Determine the [x, y] coordinate at the center of the cell enclosing the given text.  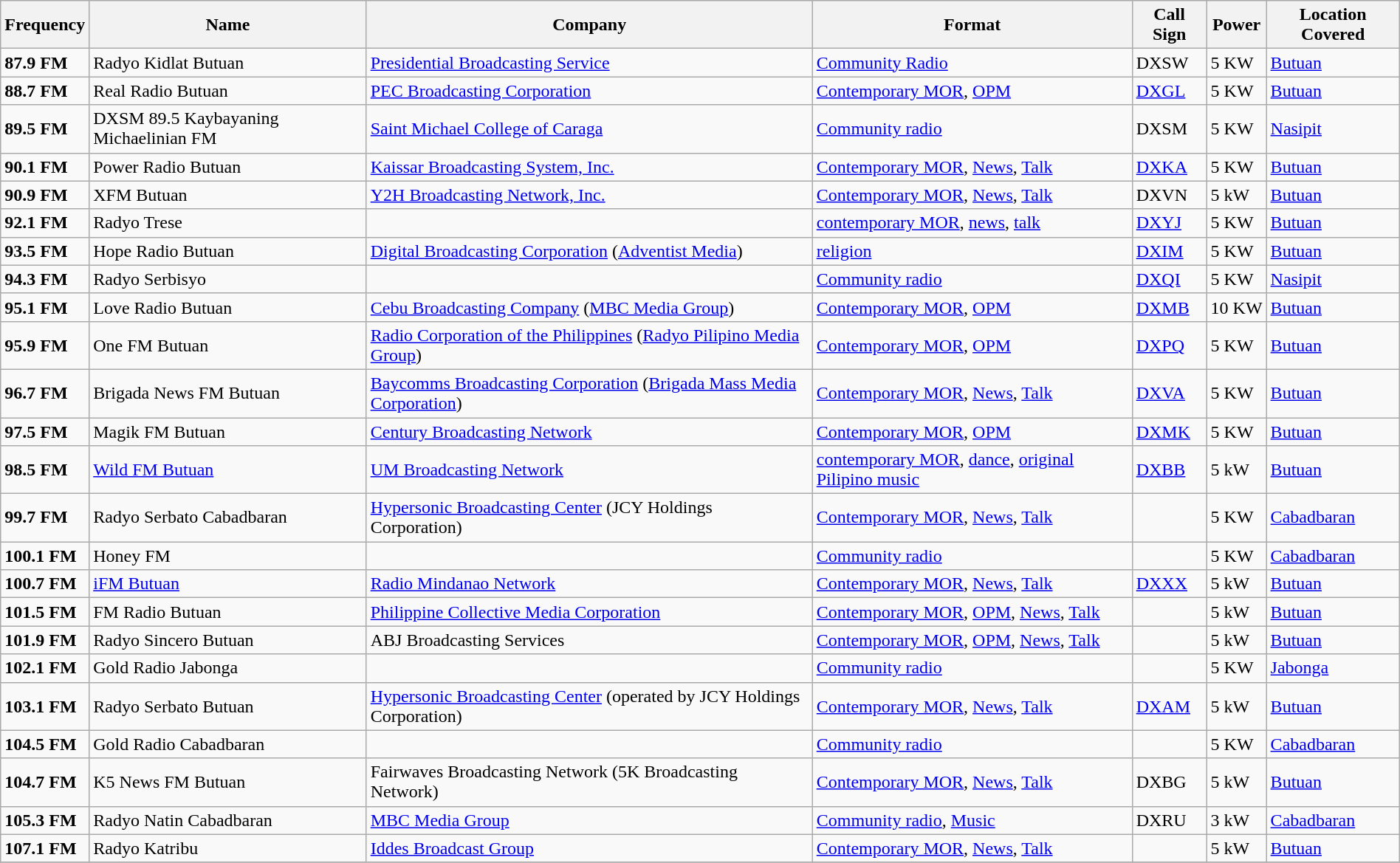
Radyo Serbato Cabadbaran [227, 518]
107.1 FM [45, 848]
DXIM [1170, 251]
104.7 FM [45, 783]
DXMK [1170, 432]
PEC Broadcasting Corporation [589, 91]
DXAM [1170, 706]
UM Broadcasting Network [589, 470]
DXBG [1170, 783]
101.5 FM [45, 612]
contemporary MOR, dance, original Pilipino music [972, 470]
88.7 FM [45, 91]
Hope Radio Butuan [227, 251]
Radyo Serbisyo [227, 279]
DXSM 89.5 Kaybayaning Michaelinian FM [227, 128]
DXQI [1170, 279]
87.9 FM [45, 63]
Radyo Sincero Butuan [227, 640]
105.3 FM [45, 820]
ABJ Broadcasting Services [589, 640]
Wild FM Butuan [227, 470]
Hypersonic Broadcasting Center (operated by JCY Holdings Corporation) [589, 706]
DXPQ [1170, 345]
90.1 FM [45, 167]
Hypersonic Broadcasting Center (JCY Holdings Corporation) [589, 518]
Radio Mindanao Network [589, 584]
101.9 FM [45, 640]
K5 News FM Butuan [227, 783]
Radyo Natin Cabadbaran [227, 820]
Digital Broadcasting Corporation (Adventist Media) [589, 251]
95.1 FM [45, 307]
Kaissar Broadcasting System, Inc. [589, 167]
DXSW [1170, 63]
89.5 FM [45, 128]
Saint Michael College of Caraga [589, 128]
Community Radio [972, 63]
90.9 FM [45, 195]
Radyo Serbato Butuan [227, 706]
Honey FM [227, 556]
DXGL [1170, 91]
Radyo Kidlat Butuan [227, 63]
DXYJ [1170, 223]
Magik FM Butuan [227, 432]
contemporary MOR, news, talk [972, 223]
Century Broadcasting Network [589, 432]
93.5 FM [45, 251]
98.5 FM [45, 470]
Love Radio Butuan [227, 307]
DXVN [1170, 195]
Iddes Broadcast Group [589, 848]
Gold Radio Cabadbaran [227, 744]
Gold Radio Jabonga [227, 668]
Brigada News FM Butuan [227, 393]
One FM Butuan [227, 345]
Power [1236, 25]
102.1 FM [45, 668]
Philippine Collective Media Corporation [589, 612]
DXXX [1170, 584]
Call Sign [1170, 25]
100.7 FM [45, 584]
Format [972, 25]
Jabonga [1333, 668]
104.5 FM [45, 744]
Company [589, 25]
Radyo Trese [227, 223]
religion [972, 251]
Radyo Katribu [227, 848]
99.7 FM [45, 518]
Y2H Broadcasting Network, Inc. [589, 195]
FM Radio Butuan [227, 612]
Community radio, Music [972, 820]
MBC Media Group [589, 820]
103.1 FM [45, 706]
Real Radio Butuan [227, 91]
Power Radio Butuan [227, 167]
100.1 FM [45, 556]
XFM Butuan [227, 195]
95.9 FM [45, 345]
DXBB [1170, 470]
96.7 FM [45, 393]
DXMB [1170, 307]
Frequency [45, 25]
Cebu Broadcasting Company (MBC Media Group) [589, 307]
3 kW [1236, 820]
Presidential Broadcasting Service [589, 63]
DXSM [1170, 128]
Fairwaves Broadcasting Network (5K Broadcasting Network) [589, 783]
Location Covered [1333, 25]
DXKA [1170, 167]
DXVA [1170, 393]
92.1 FM [45, 223]
Radio Corporation of the Philippines (Radyo Pilipino Media Group) [589, 345]
Baycomms Broadcasting Corporation (Brigada Mass Media Corporation) [589, 393]
94.3 FM [45, 279]
10 KW [1236, 307]
Name [227, 25]
DXRU [1170, 820]
97.5 FM [45, 432]
iFM Butuan [227, 584]
